Output the [X, Y] coordinate of the center of the cell containing the given text.  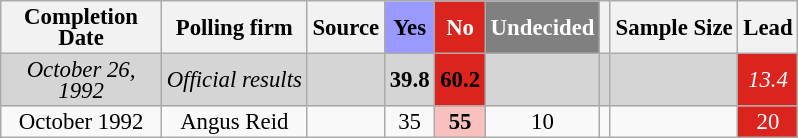
Source [346, 28]
Undecided [542, 28]
Angus Reid [234, 122]
Completion Date [82, 28]
Yes [409, 28]
13.4 [768, 80]
Sample Size [674, 28]
Polling firm [234, 28]
October 26, 1992 [82, 80]
10 [542, 122]
Official results [234, 80]
55 [460, 122]
20 [768, 122]
No [460, 28]
35 [409, 122]
October 1992 [82, 122]
Lead [768, 28]
60.2 [460, 80]
39.8 [409, 80]
